Provide the (x, y) coordinate of the cell's center where the given text is located.  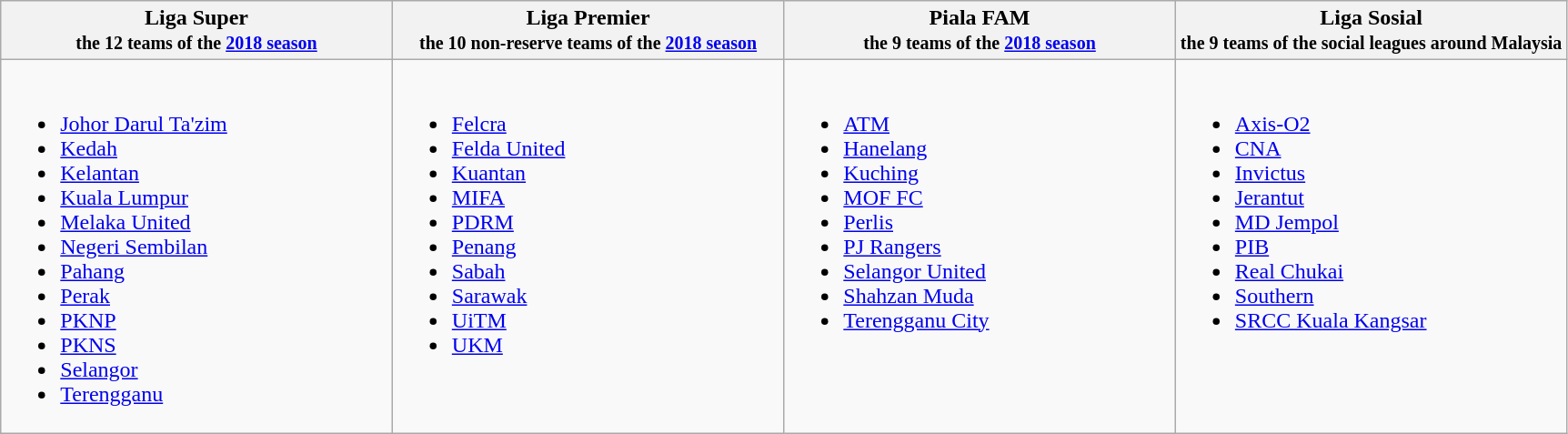
Liga Premierthe 10 non-reserve teams of the 2018 season (588, 31)
Axis-O2CNAInvictusJerantutMD JempolPIBReal ChukaiSouthernSRCC Kuala Kangsar (1372, 247)
Johor Darul Ta'zimKedahKelantanKuala LumpurMelaka UnitedNegeri SembilanPahangPerakPKNPPKNSSelangorTerengganu (196, 247)
Liga Sosialthe 9 teams of the social leagues around Malaysia (1372, 31)
FelcraFelda UnitedKuantanMIFAPDRMPenangSabahSarawakUiTMUKM (588, 247)
ATMHanelangKuchingMOF FCPerlisPJ RangersSelangor UnitedShahzan MudaTerengganu City (980, 247)
Liga Superthe 12 teams of the 2018 season (196, 31)
Piala FAMthe 9 teams of the 2018 season (980, 31)
